Determine the [X, Y] coordinate at the center of the cell enclosing the given text.  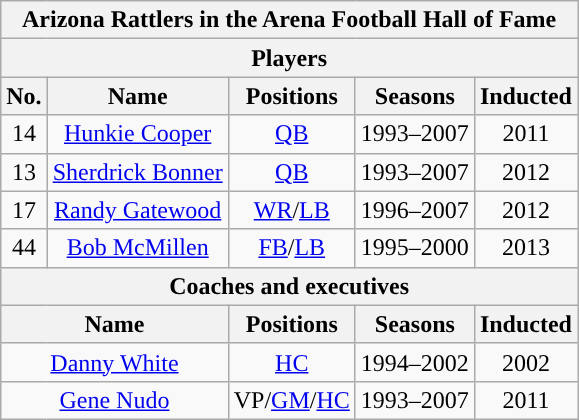
1994–2002 [414, 362]
FB/LB [292, 248]
WR/LB [292, 210]
Hunkie Cooper [138, 134]
Sherdrick Bonner [138, 172]
HC [292, 362]
Coaches and executives [290, 286]
17 [24, 210]
44 [24, 248]
2013 [526, 248]
Randy Gatewood [138, 210]
Players [290, 58]
1995–2000 [414, 248]
1996–2007 [414, 210]
No. [24, 96]
Bob McMillen [138, 248]
VP/GM/HC [292, 400]
14 [24, 134]
Arizona Rattlers in the Arena Football Hall of Fame [290, 20]
Gene Nudo [114, 400]
2002 [526, 362]
13 [24, 172]
Danny White [114, 362]
